Search for the cell housing the specified text and yield its [x, y] center coordinate. 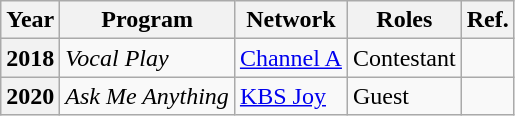
KBS Joy [290, 96]
Ref. [488, 20]
2020 [30, 96]
Program [148, 20]
Guest [404, 96]
Year [30, 20]
2018 [30, 58]
Network [290, 20]
Contestant [404, 58]
Ask Me Anything [148, 96]
Roles [404, 20]
Vocal Play [148, 58]
Channel A [290, 58]
